Scan for the cell matching the given text and deliver its [X, Y] coordinate at center. 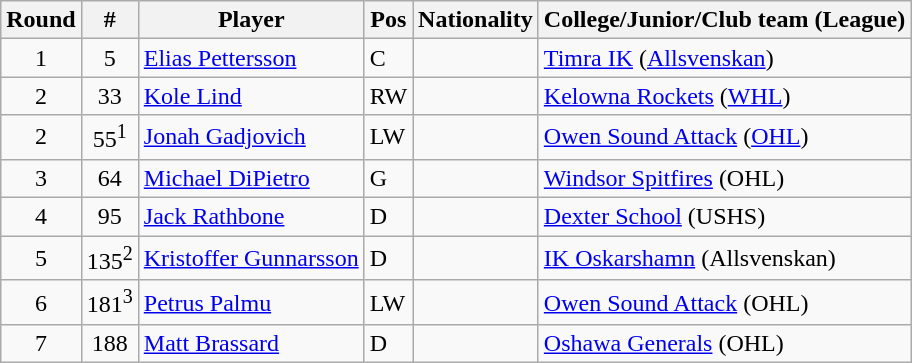
Kole Lind [251, 96]
1813 [110, 302]
Michael DiPietro [251, 178]
4 [41, 217]
Round [41, 20]
Oshawa Generals (OHL) [724, 344]
Jack Rathbone [251, 217]
6 [41, 302]
188 [110, 344]
College/Junior/Club team (League) [724, 20]
95 [110, 217]
Windsor Spitfires (OHL) [724, 178]
C [388, 58]
Timra IK (Allsvenskan) [724, 58]
Nationality [476, 20]
Jonah Gadjovich [251, 138]
33 [110, 96]
7 [41, 344]
1 [41, 58]
551 [110, 138]
RW [388, 96]
G [388, 178]
Dexter School (USHS) [724, 217]
Elias Pettersson [251, 58]
64 [110, 178]
Kristoffer Gunnarsson [251, 258]
1352 [110, 258]
# [110, 20]
Matt Brassard [251, 344]
Petrus Palmu [251, 302]
Player [251, 20]
IK Oskarshamn (Allsvenskan) [724, 258]
3 [41, 178]
Kelowna Rockets (WHL) [724, 96]
Pos [388, 20]
